Search for the cell housing the specified text and yield its (X, Y) center coordinate. 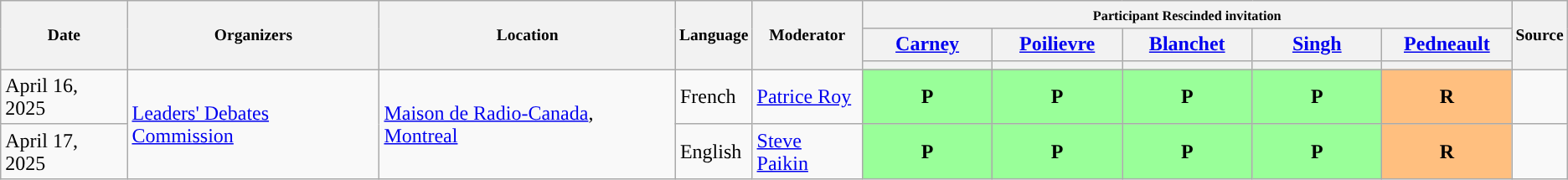
Date (64, 35)
April 16, 2025 (64, 97)
Carney (928, 44)
Blanchet (1188, 44)
Steve Paikin (807, 151)
Leaders' Debates Commission (253, 124)
Moderator (807, 35)
Singh (1317, 44)
Poilievre (1057, 44)
Organizers (253, 35)
English (714, 151)
Source (1540, 35)
Maison de Radio-Canada, Montreal (528, 124)
Patrice Roy (807, 97)
French (714, 97)
Language (714, 35)
Participant Rescinded invitation (1188, 15)
Location (528, 35)
April 17, 2025 (64, 151)
Pedneault (1447, 44)
